Determine the [X, Y] coordinate at the center of the cell enclosing the given text.  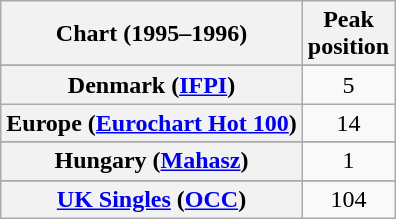
UK Singles (OCC) [152, 199]
14 [348, 123]
Hungary (Mahasz) [152, 161]
Chart (1995–1996) [152, 34]
1 [348, 161]
104 [348, 199]
Peakposition [348, 34]
5 [348, 85]
Europe (Eurochart Hot 100) [152, 123]
Denmark (IFPI) [152, 85]
